Extract the (x, y) coordinate from the center of the cell holding the provided text.  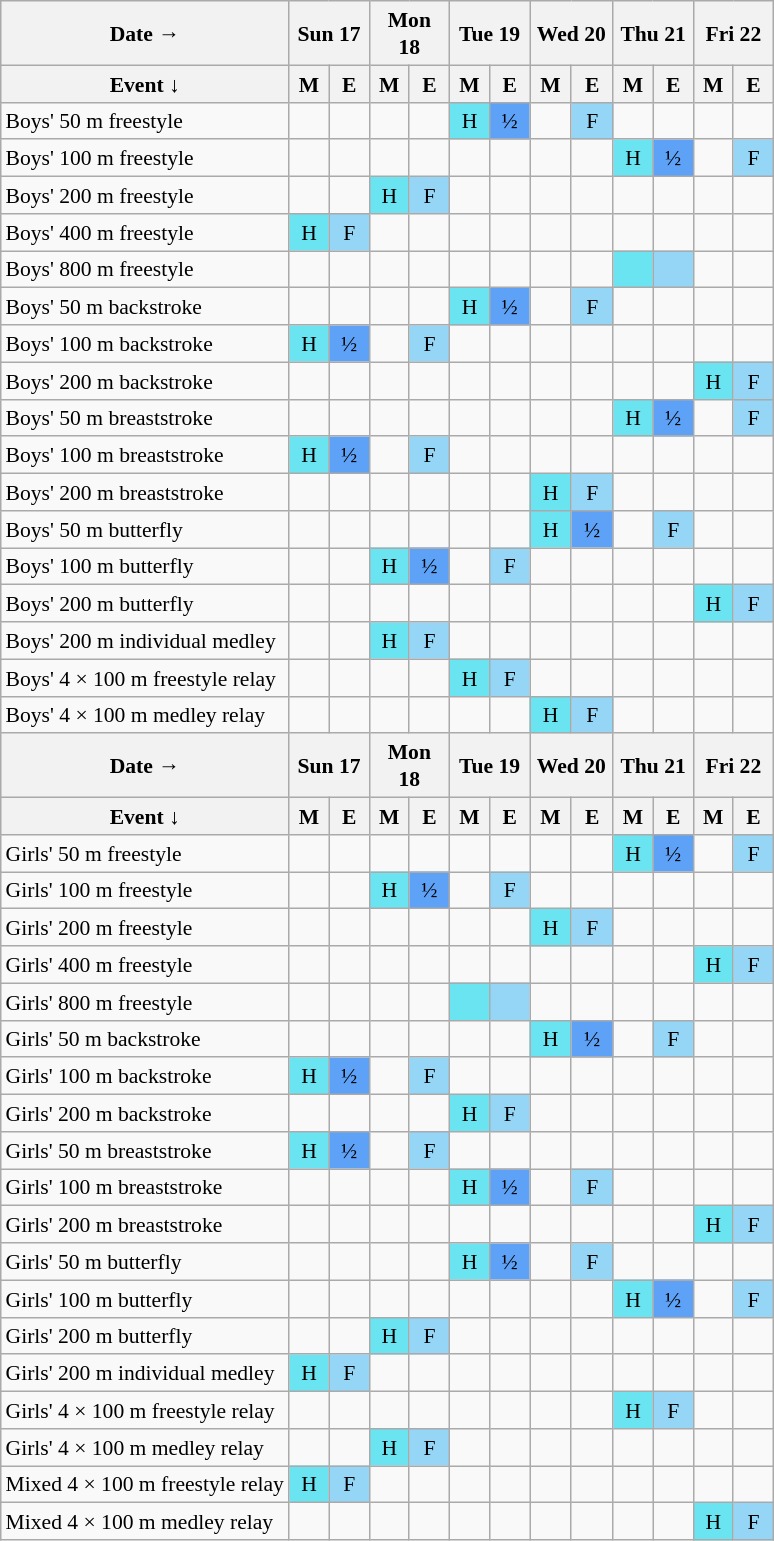
Girls' 100 m butterfly (145, 1298)
Boys' 50 m breaststroke (145, 418)
Girls' 4 × 100 m medley relay (145, 1446)
Boys' 100 m backstroke (145, 344)
Boys' 4 × 100 m freestyle relay (145, 678)
Boys' 200 m backstroke (145, 380)
Boys' 200 m breaststroke (145, 492)
Boys' 200 m individual medley (145, 640)
Girls' 50 m breaststroke (145, 1150)
Boys' 800 m freestyle (145, 268)
Girls' 200 m individual medley (145, 1372)
Girls' 800 m freestyle (145, 1002)
Boys' 4 × 100 m medley relay (145, 714)
Boys' 400 m freestyle (145, 232)
Boys' 100 m freestyle (145, 158)
Girls' 400 m freestyle (145, 964)
Boys' 50 m freestyle (145, 120)
Girls' 100 m freestyle (145, 890)
Girls' 200 m breaststroke (145, 1224)
Boys' 100 m breaststroke (145, 454)
Girls' 100 m backstroke (145, 1076)
Girls' 200 m backstroke (145, 1112)
Boys' 200 m freestyle (145, 194)
Girls' 100 m breaststroke (145, 1186)
Boys' 50 m backstroke (145, 306)
Mixed 4 × 100 m freestyle relay (145, 1484)
Girls' 200 m freestyle (145, 928)
Girls' 50 m butterfly (145, 1262)
Girls' 50 m freestyle (145, 852)
Mixed 4 × 100 m medley relay (145, 1522)
Girls' 4 × 100 m freestyle relay (145, 1410)
Girls' 200 m butterfly (145, 1336)
Boys' 50 m butterfly (145, 528)
Girls' 50 m backstroke (145, 1038)
Boys' 200 m butterfly (145, 604)
Boys' 100 m butterfly (145, 566)
